Pinpoint the cell where the given text exists, returning its (x, y) midpoint coordinate. 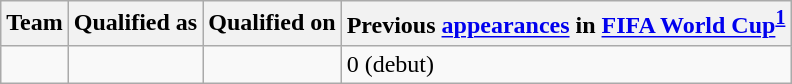
0 (debut) (566, 64)
Qualified as (135, 24)
Previous appearances in FIFA World Cup1 (566, 24)
Team (35, 24)
Qualified on (272, 24)
